Return [x, y] of the center of cell containing provided text 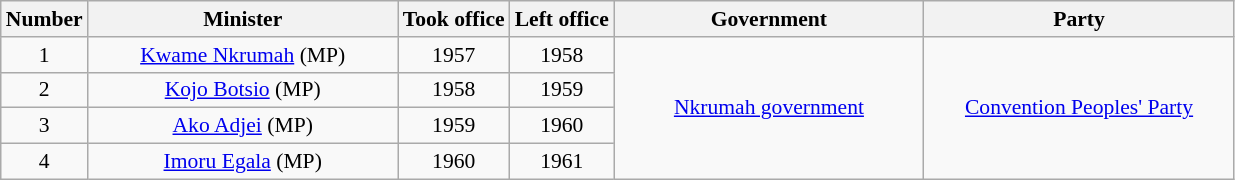
Minister [243, 19]
1 [44, 55]
Ako Adjei (MP) [243, 126]
3 [44, 126]
Imoru Egala (MP) [243, 162]
Left office [562, 19]
2 [44, 90]
4 [44, 162]
Number [44, 19]
Took office [454, 19]
Kwame Nkrumah (MP) [243, 55]
1961 [562, 162]
Party [1079, 19]
Government [769, 19]
Convention Peoples' Party [1079, 108]
Nkrumah government [769, 108]
Kojo Botsio (MP) [243, 90]
1957 [454, 55]
